Extract the [x, y] coordinate from the center of the cell holding the provided text.  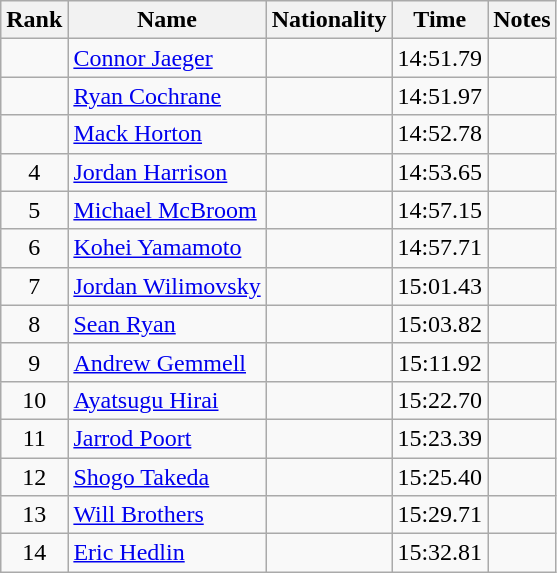
11 [34, 438]
10 [34, 400]
9 [34, 362]
Jarrod Poort [167, 438]
Jordan Wilimovsky [167, 286]
Kohei Yamamoto [167, 248]
12 [34, 477]
15:29.71 [440, 515]
Will Brothers [167, 515]
14:51.97 [440, 96]
14:53.65 [440, 172]
Andrew Gemmell [167, 362]
Jordan Harrison [167, 172]
Connor Jaeger [167, 58]
7 [34, 286]
Ayatsugu Hirai [167, 400]
Time [440, 20]
15:01.43 [440, 286]
Ryan Cochrane [167, 96]
Eric Hedlin [167, 553]
6 [34, 248]
15:11.92 [440, 362]
15:23.39 [440, 438]
Mack Horton [167, 134]
Notes [522, 20]
15:25.40 [440, 477]
14:57.71 [440, 248]
8 [34, 324]
14 [34, 553]
14:57.15 [440, 210]
Shogo Takeda [167, 477]
14:51.79 [440, 58]
15:32.81 [440, 553]
Name [167, 20]
Rank [34, 20]
14:52.78 [440, 134]
Nationality [329, 20]
15:22.70 [440, 400]
5 [34, 210]
Sean Ryan [167, 324]
Michael McBroom [167, 210]
4 [34, 172]
15:03.82 [440, 324]
13 [34, 515]
